Find where the given text appears and provide that cell's center as [X, Y] coordinate. 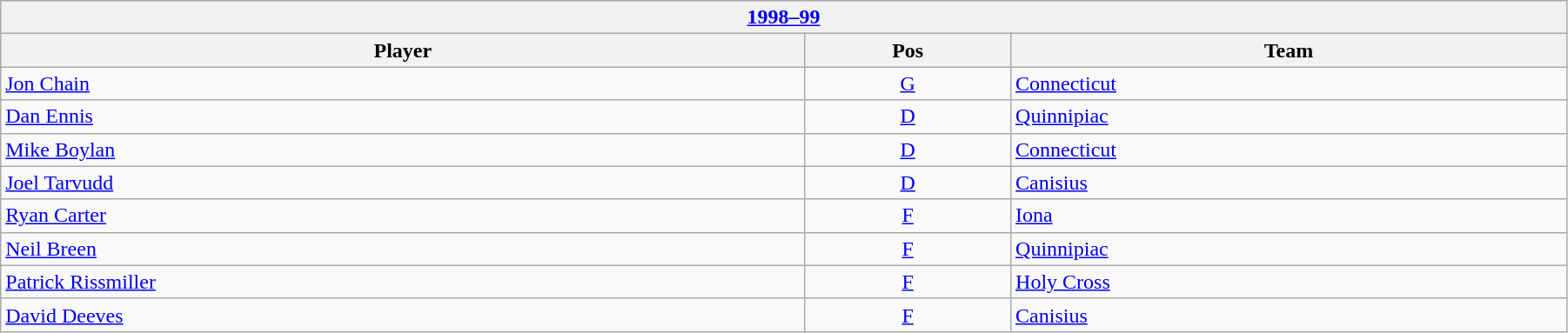
Joel Tarvudd [403, 183]
1998–99 [784, 17]
Iona [1290, 216]
Player [403, 50]
Patrick Rissmiller [403, 282]
Dan Ennis [403, 117]
Jon Chain [403, 83]
Ryan Carter [403, 216]
David Deeves [403, 315]
Neil Breen [403, 249]
Holy Cross [1290, 282]
Team [1290, 50]
Pos [908, 50]
G [908, 83]
Mike Boylan [403, 150]
